Detect which cell encompasses the target text, then output its [X, Y] center coordinate. 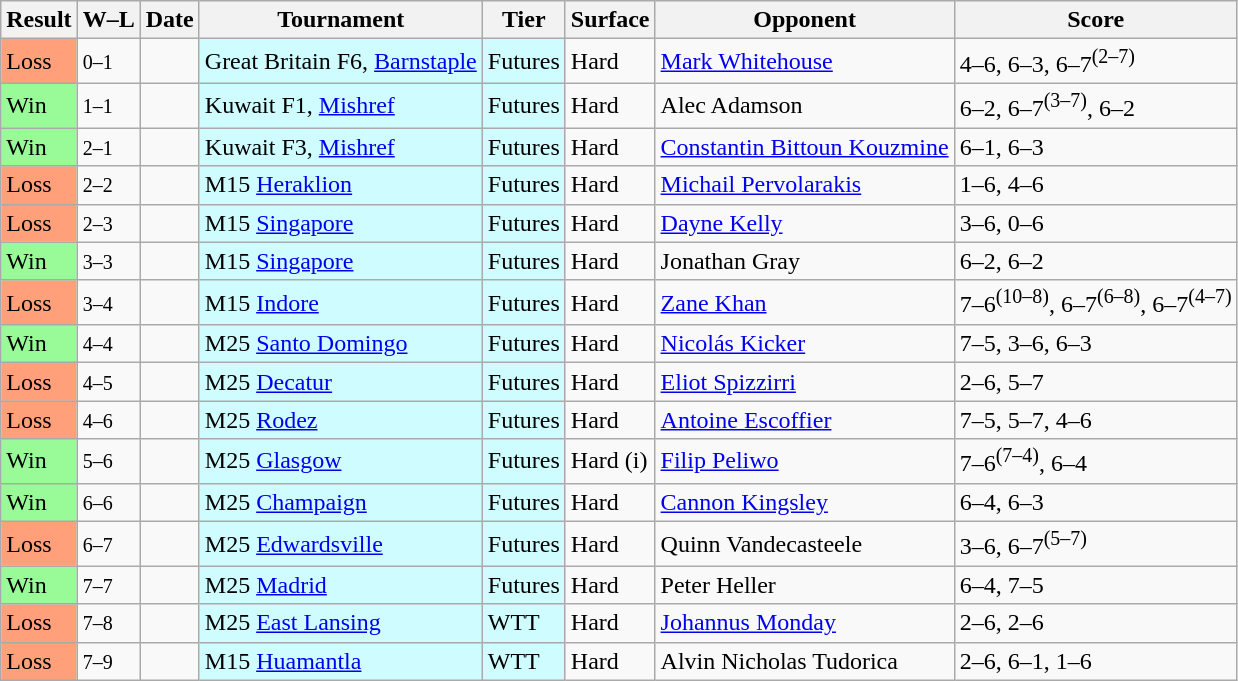
Alvin Nicholas Tudorica [804, 661]
M25 Santo Domingo [340, 344]
W–L [108, 20]
M25 Decatur [340, 382]
Mark Whitehouse [804, 62]
4–6, 6–3, 6–7(2–7) [1096, 62]
M25 East Lansing [340, 623]
Kuwait F1, Mishref [340, 106]
Cannon Kingsley [804, 502]
M25 Glasgow [340, 462]
6–7 [108, 544]
Constantin Bittoun Kouzmine [804, 147]
4–6 [108, 420]
Quinn Vandecasteele [804, 544]
Eliot Spizzirri [804, 382]
M25 Rodez [340, 420]
2–1 [108, 147]
3–6, 0–6 [1096, 223]
Great Britain F6, Barnstaple [340, 62]
2–3 [108, 223]
7–9 [108, 661]
Kuwait F3, Mishref [340, 147]
3–6, 6–7(5–7) [1096, 544]
Hard (i) [610, 462]
7–7 [108, 585]
7–5, 3–6, 6–3 [1096, 344]
1–1 [108, 106]
5–6 [108, 462]
7–8 [108, 623]
7–5, 5–7, 4–6 [1096, 420]
2–2 [108, 185]
Score [1096, 20]
4–4 [108, 344]
Opponent [804, 20]
6–2, 6–2 [1096, 261]
Peter Heller [804, 585]
3–4 [108, 302]
M25 Edwardsville [340, 544]
6–6 [108, 502]
7–6(7–4), 6–4 [1096, 462]
Jonathan Gray [804, 261]
Antoine Escoffier [804, 420]
2–6, 2–6 [1096, 623]
M15 Huamantla [340, 661]
M15 Indore [340, 302]
6–2, 6–7(3–7), 6–2 [1096, 106]
Filip Peliwo [804, 462]
Michail Pervolarakis [804, 185]
Tournament [340, 20]
Dayne Kelly [804, 223]
Nicolás Kicker [804, 344]
M25 Madrid [340, 585]
Zane Khan [804, 302]
Tier [524, 20]
4–5 [108, 382]
6–4, 7–5 [1096, 585]
6–4, 6–3 [1096, 502]
M15 Heraklion [340, 185]
0–1 [108, 62]
Date [170, 20]
1–6, 4–6 [1096, 185]
3–3 [108, 261]
M25 Champaign [340, 502]
Result [39, 20]
Johannus Monday [804, 623]
Surface [610, 20]
Alec Adamson [804, 106]
2–6, 6–1, 1–6 [1096, 661]
6–1, 6–3 [1096, 147]
7–6(10–8), 6–7(6–8), 6–7(4–7) [1096, 302]
2–6, 5–7 [1096, 382]
